Return [X, Y] of the center of cell containing provided text 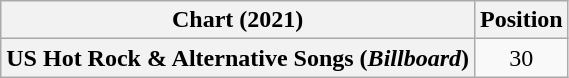
US Hot Rock & Alternative Songs (Billboard) [238, 58]
30 [521, 58]
Position [521, 20]
Chart (2021) [238, 20]
